Capture the cell that displays the provided text and extract its [x, y] central coordinate. 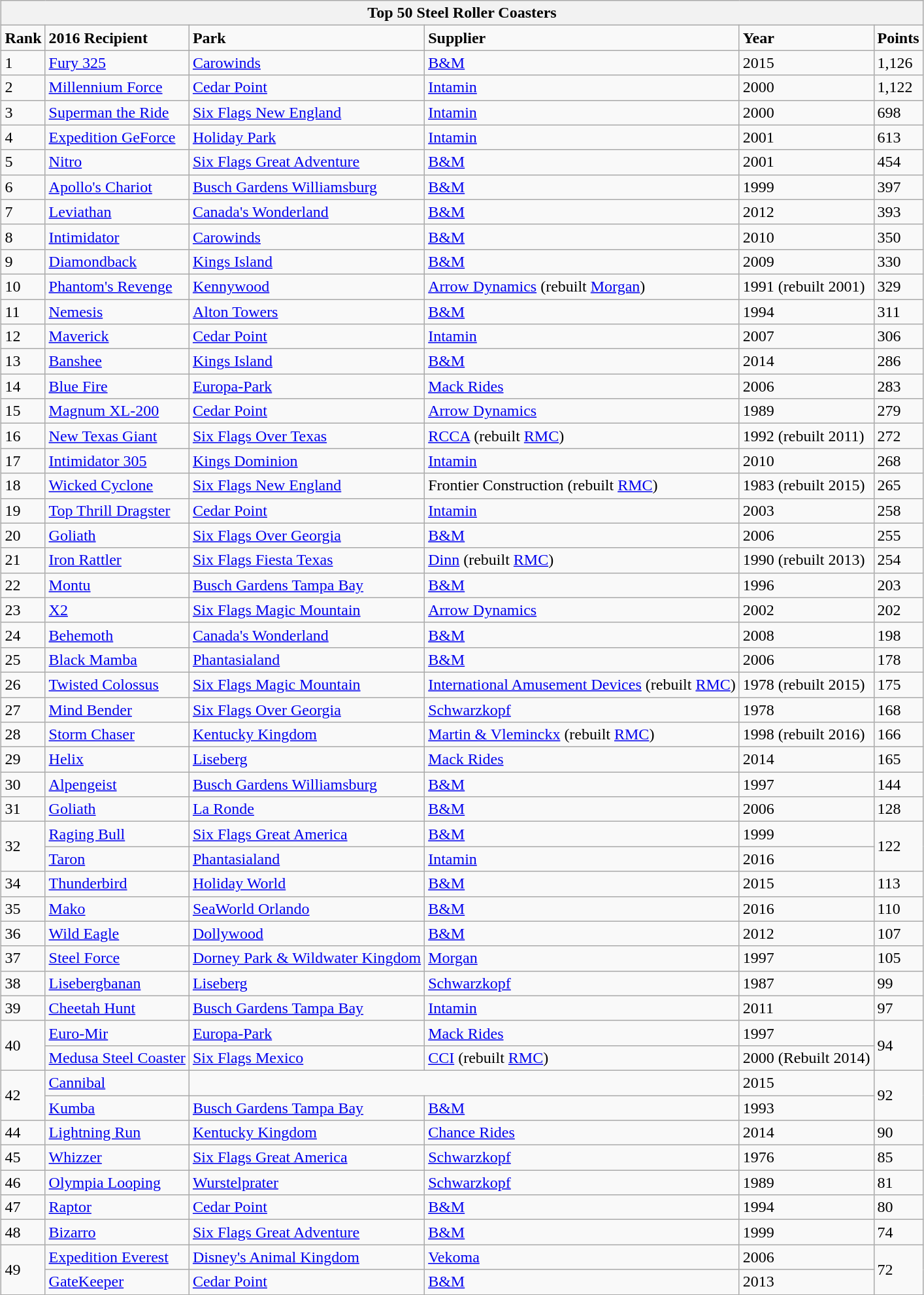
32 [24, 847]
37 [24, 958]
105 [898, 958]
Steel Force [117, 958]
2016 Recipient [117, 38]
Lightning Run [117, 1133]
97 [898, 1008]
Kumba [117, 1108]
Alpengeist [117, 784]
Euro-Mir [117, 1033]
Medusa Steel Coaster [117, 1058]
7 [24, 212]
330 [898, 261]
Mind Bender [117, 709]
SeaWorld Orlando [306, 909]
90 [898, 1133]
Taron [117, 859]
99 [898, 983]
5 [24, 162]
203 [898, 585]
128 [898, 809]
1978 [806, 709]
Dinn (rebuilt RMC) [582, 560]
Intimidator 305 [117, 461]
44 [24, 1133]
45 [24, 1158]
1,126 [898, 63]
268 [898, 461]
3 [24, 112]
2002 [806, 610]
Supplier [582, 38]
Millennium Force [117, 88]
265 [898, 486]
311 [898, 312]
81 [898, 1183]
1 [24, 63]
Superman the Ride [117, 112]
80 [898, 1207]
255 [898, 535]
GateKeeper [117, 1282]
Apollo's Chariot [117, 187]
20 [24, 535]
1987 [806, 983]
613 [898, 137]
19 [24, 511]
39 [24, 1008]
Intimidator [117, 237]
350 [898, 237]
258 [898, 511]
329 [898, 286]
144 [898, 784]
1993 [806, 1108]
11 [24, 312]
Lisebergbanan [117, 983]
1992 (rebuilt 2011) [806, 436]
48 [24, 1232]
Wild Eagle [117, 933]
28 [24, 735]
Points [898, 38]
Mako [117, 909]
4 [24, 137]
21 [24, 560]
165 [898, 760]
1976 [806, 1158]
Iron Rattler [117, 560]
Disney's Animal Kingdom [306, 1257]
X2 [117, 610]
Kennywood [306, 286]
8 [24, 237]
12 [24, 337]
Raging Bull [117, 834]
Martin & Vleminckx (rebuilt RMC) [582, 735]
2013 [806, 1282]
42 [24, 1095]
Rank [24, 38]
283 [898, 386]
92 [898, 1095]
24 [24, 635]
49 [24, 1270]
2008 [806, 635]
1978 (rebuilt 2015) [806, 684]
40 [24, 1045]
34 [24, 884]
23 [24, 610]
13 [24, 362]
18 [24, 486]
Park [306, 38]
Cheetah Hunt [117, 1008]
46 [24, 1183]
Magnum XL-200 [117, 411]
107 [898, 933]
279 [898, 411]
RCCA (rebuilt RMC) [582, 436]
Fury 325 [117, 63]
306 [898, 337]
168 [898, 709]
85 [898, 1158]
Phantom's Revenge [117, 286]
113 [898, 884]
Top 50 Steel Roller Coasters [462, 13]
6 [24, 187]
1990 (rebuilt 2013) [806, 560]
Arrow Dynamics (rebuilt Morgan) [582, 286]
2 [24, 88]
35 [24, 909]
Leviathan [117, 212]
Expedition GeForce [117, 137]
202 [898, 610]
1983 (rebuilt 2015) [806, 486]
2003 [806, 511]
Olympia Looping [117, 1183]
Behemoth [117, 635]
Twisted Colossus [117, 684]
Six Flags Over Texas [306, 436]
Black Mamba [117, 660]
Year [806, 38]
Morgan [582, 958]
72 [898, 1270]
454 [898, 162]
Frontier Construction (rebuilt RMC) [582, 486]
29 [24, 760]
Nitro [117, 162]
30 [24, 784]
2009 [806, 261]
Thunderbird [117, 884]
10 [24, 286]
New Texas Giant [117, 436]
9 [24, 261]
47 [24, 1207]
Maverick [117, 337]
Blue Fire [117, 386]
Holiday Park [306, 137]
Whizzer [117, 1158]
22 [24, 585]
31 [24, 809]
94 [898, 1045]
Six Flags Mexico [306, 1058]
393 [898, 212]
Kings Dominion [306, 461]
Raptor [117, 1207]
272 [898, 436]
122 [898, 847]
Diamondback [117, 261]
2007 [806, 337]
International Amusement Devices (rebuilt RMC) [582, 684]
CCI (rebuilt RMC) [582, 1058]
74 [898, 1232]
Cannibal [117, 1083]
17 [24, 461]
1991 (rebuilt 2001) [806, 286]
Helix [117, 760]
178 [898, 660]
110 [898, 909]
16 [24, 436]
397 [898, 187]
La Ronde [306, 809]
27 [24, 709]
166 [898, 735]
1998 (rebuilt 2016) [806, 735]
Banshee [117, 362]
Wurstelprater [306, 1183]
Dorney Park & Wildwater Kingdom [306, 958]
Storm Chaser [117, 735]
Holiday World [306, 884]
Top Thrill Dragster [117, 511]
286 [898, 362]
Wicked Cyclone [117, 486]
38 [24, 983]
Bizarro [117, 1232]
198 [898, 635]
14 [24, 386]
Vekoma [582, 1257]
2000 (Rebuilt 2014) [806, 1058]
Chance Rides [582, 1133]
25 [24, 660]
254 [898, 560]
2011 [806, 1008]
Six Flags Fiesta Texas [306, 560]
Montu [117, 585]
Expedition Everest [117, 1257]
1,122 [898, 88]
15 [24, 411]
Nemesis [117, 312]
36 [24, 933]
175 [898, 684]
Dollywood [306, 933]
1996 [806, 585]
Alton Towers [306, 312]
26 [24, 684]
698 [898, 112]
